From the cell containing the given text, extract its center point as (x, y) coordinate. 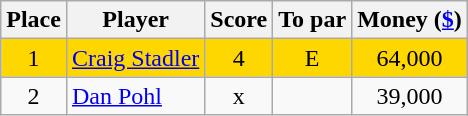
Score (239, 20)
To par (312, 20)
1 (34, 58)
E (312, 58)
2 (34, 96)
Dan Pohl (135, 96)
Money ($) (410, 20)
Place (34, 20)
64,000 (410, 58)
Player (135, 20)
4 (239, 58)
Craig Stadler (135, 58)
39,000 (410, 96)
x (239, 96)
